For the text-containing cell, return its midpoint in (X, Y) coordinate format. 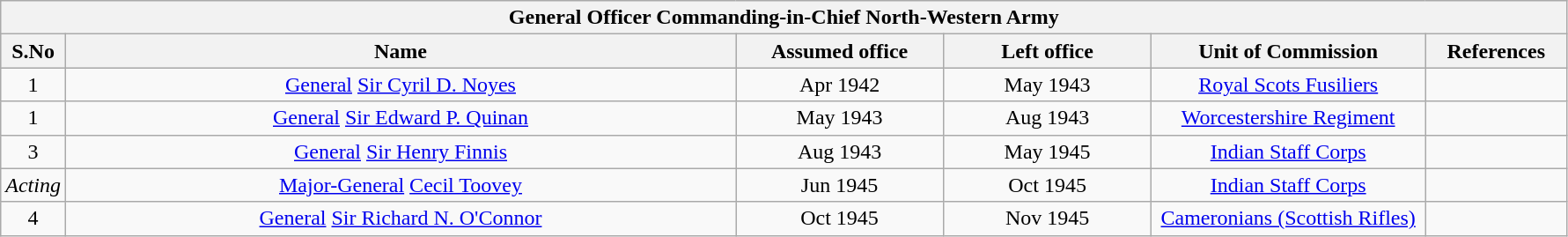
General Sir Richard N. O'Connor (400, 218)
General Officer Commanding-in-Chief North-Western Army (784, 18)
Apr 1942 (840, 85)
Name (400, 51)
May 1945 (1048, 152)
Left office (1048, 51)
Major-General Cecil Toovey (400, 185)
Worcestershire Regiment (1289, 118)
References (1497, 51)
Cameronians (Scottish Rifles) (1289, 218)
General Sir Edward P. Quinan (400, 118)
3 (33, 152)
Unit of Commission (1289, 51)
Nov 1945 (1048, 218)
General Sir Cyril D. Noyes (400, 85)
Jun 1945 (840, 185)
Acting (33, 185)
4 (33, 218)
General Sir Henry Finnis (400, 152)
Assumed office (840, 51)
S.No (33, 51)
Royal Scots Fusiliers (1289, 85)
